Pinpoint the cell where the given text exists, returning its [X, Y] midpoint coordinate. 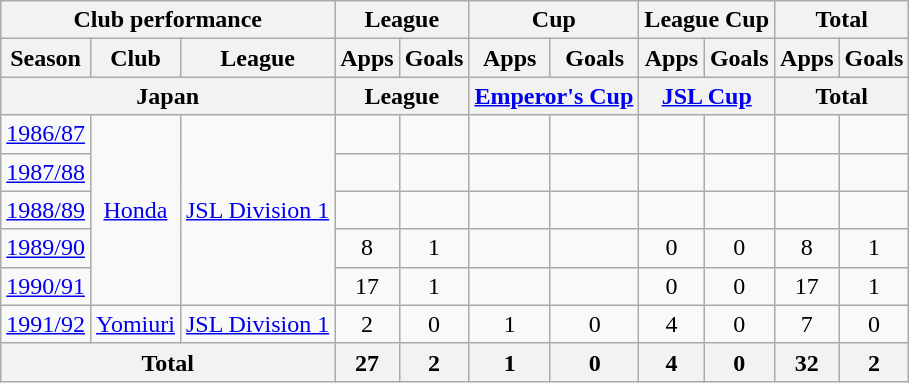
7 [807, 324]
1988/89 [46, 210]
League Cup [707, 20]
32 [807, 362]
1986/87 [46, 134]
Season [46, 58]
Cup [554, 20]
Japan [168, 96]
Club performance [168, 20]
27 [367, 362]
Club [135, 58]
1990/91 [46, 286]
1987/88 [46, 172]
1989/90 [46, 248]
Emperor's Cup [554, 96]
1991/92 [46, 324]
Honda [135, 210]
JSL Cup [707, 96]
Yomiuri [135, 324]
